Identify which cell holds the provided text, then report its (x, y) central coordinate. 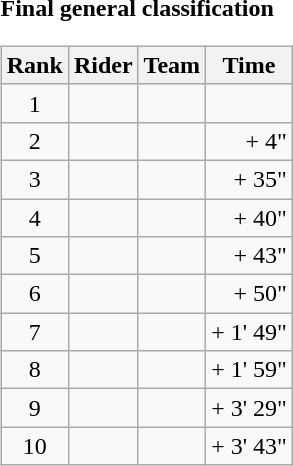
+ 50" (250, 294)
5 (34, 256)
+ 1' 59" (250, 370)
10 (34, 446)
+ 1' 49" (250, 332)
8 (34, 370)
Rank (34, 65)
4 (34, 217)
+ 4" (250, 141)
Rider (103, 65)
6 (34, 294)
3 (34, 179)
+ 43" (250, 256)
9 (34, 408)
1 (34, 103)
7 (34, 332)
+ 35" (250, 179)
Time (250, 65)
Team (172, 65)
+ 3' 29" (250, 408)
+ 40" (250, 217)
+ 3' 43" (250, 446)
2 (34, 141)
